Scan for the cell matching the given text and deliver its (X, Y) coordinate at center. 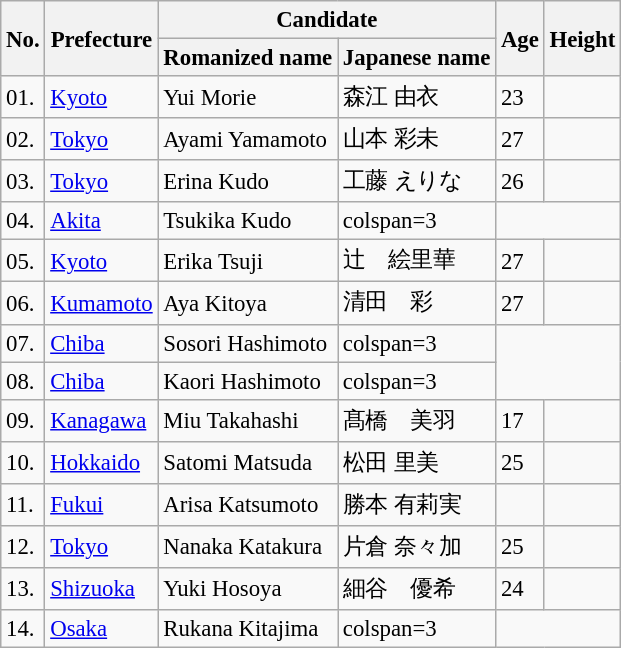
11. (23, 505)
森江 由衣 (417, 97)
07. (23, 343)
09. (23, 420)
Fukui (102, 505)
片倉 奈々加 (417, 547)
Age (520, 38)
髙橋 美羽 (417, 420)
Miu Takahashi (248, 420)
Tsukika Kudo (248, 221)
04. (23, 221)
Candidate (327, 20)
山本 彩未 (417, 139)
Height (582, 38)
Ayami Yamamoto (248, 139)
24 (520, 589)
Hokkaido (102, 462)
05. (23, 261)
工藤 えりな (417, 181)
02. (23, 139)
01. (23, 97)
Japanese name (417, 58)
清田 彩 (417, 303)
14. (23, 629)
Erika Tsuji (248, 261)
Kumamoto (102, 303)
03. (23, 181)
Shizuoka (102, 589)
Yuki Hosoya (248, 589)
細谷 優希 (417, 589)
Yui Morie (248, 97)
Aya Kitoya (248, 303)
Kanagawa (102, 420)
Prefecture (102, 38)
08. (23, 381)
06. (23, 303)
Erina Kudo (248, 181)
Rukana Kitajima (248, 629)
松田 里美 (417, 462)
Akita (102, 221)
Sosori Hashimoto (248, 343)
17 (520, 420)
辻 絵里華 (417, 261)
23 (520, 97)
Romanized name (248, 58)
12. (23, 547)
10. (23, 462)
26 (520, 181)
Osaka (102, 629)
Arisa Katsumoto (248, 505)
No. (23, 38)
Nanaka Katakura (248, 547)
勝本 有莉実 (417, 505)
Kaori Hashimoto (248, 381)
Satomi Matsuda (248, 462)
13. (23, 589)
